Search for the cell housing the specified text and yield its [x, y] center coordinate. 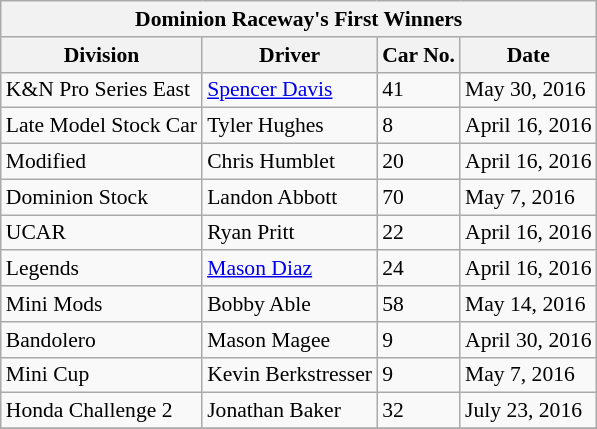
Spencer Davis [290, 90]
July 23, 2016 [528, 411]
Division [102, 55]
Kevin Berkstresser [290, 375]
20 [418, 162]
Legends [102, 269]
24 [418, 269]
Ryan Pritt [290, 233]
Dominion Stock [102, 197]
32 [418, 411]
Driver [290, 55]
41 [418, 90]
70 [418, 197]
Mason Diaz [290, 269]
Car No. [418, 55]
UCAR [102, 233]
Mini Cup [102, 375]
Landon Abbott [290, 197]
May 14, 2016 [528, 304]
22 [418, 233]
May 30, 2016 [528, 90]
Mason Magee [290, 340]
Bobby Able [290, 304]
Mini Mods [102, 304]
Chris Humblet [290, 162]
58 [418, 304]
Bandolero [102, 340]
Late Model Stock Car [102, 126]
April 30, 2016 [528, 340]
K&N Pro Series East [102, 90]
Jonathan Baker [290, 411]
Modified [102, 162]
Dominion Raceway's First Winners [299, 19]
Honda Challenge 2 [102, 411]
Tyler Hughes [290, 126]
Date [528, 55]
8 [418, 126]
